From the cell containing the given text, extract its center point as (x, y) coordinate. 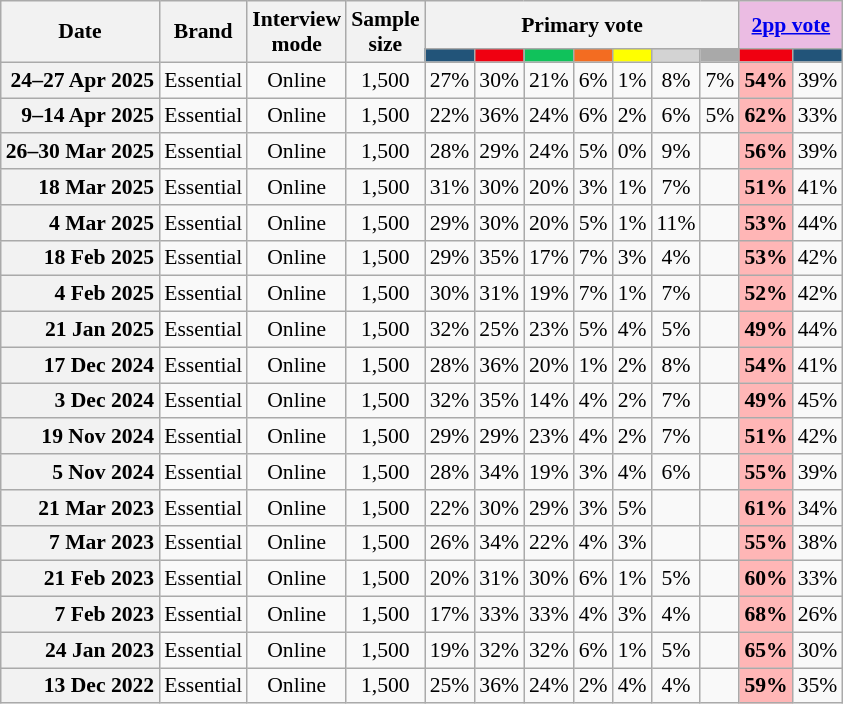
14% (549, 401)
24–27 Apr 2025 (80, 80)
60% (766, 579)
38% (818, 543)
9–14 Apr 2025 (80, 116)
11% (676, 223)
19 Nov 2024 (80, 437)
18 Mar 2025 (80, 187)
62% (766, 116)
56% (766, 152)
Brand (203, 32)
26–30 Mar 2025 (80, 152)
21 Jan 2025 (80, 330)
21% (549, 80)
27% (450, 80)
59% (766, 686)
45% (818, 401)
Interviewmode (296, 32)
17 Dec 2024 (80, 365)
13 Dec 2022 (80, 686)
4 Feb 2025 (80, 294)
Samplesize (385, 32)
Primary vote (582, 25)
65% (766, 650)
61% (766, 508)
Date (80, 32)
3 Dec 2024 (80, 401)
21 Mar 2023 (80, 508)
52% (766, 294)
7 Mar 2023 (80, 543)
0% (632, 152)
68% (766, 615)
7 Feb 2023 (80, 615)
4 Mar 2025 (80, 223)
9% (676, 152)
21 Feb 2023 (80, 579)
18 Feb 2025 (80, 258)
5 Nov 2024 (80, 472)
2pp vote (790, 25)
24 Jan 2023 (80, 650)
